Determine the (X, Y) coordinate at the center of the cell enclosing the given text.  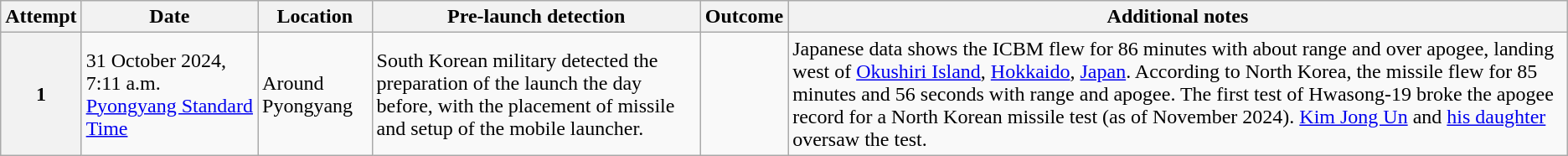
1 (41, 94)
31 October 2024, 7:11 a.m. Pyongyang Standard Time (169, 94)
Around Pyongyang (315, 94)
Attempt (41, 17)
South Korean military detected the preparation of the launch the day before, with the placement of missile and setup of the mobile launcher. (536, 94)
Date (169, 17)
Additional notes (1178, 17)
Outcome (744, 17)
Pre-launch detection (536, 17)
Location (315, 17)
